Scan for the cell matching the given text and deliver its [X, Y] coordinate at center. 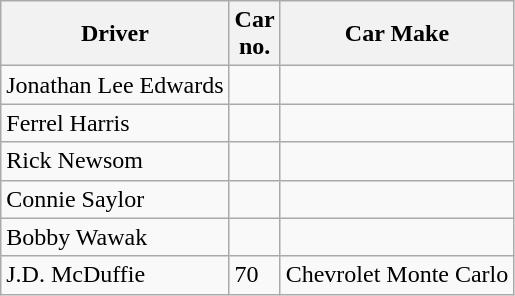
Rick Newsom [115, 161]
Ferrel Harris [115, 123]
Car Make [397, 34]
Bobby Wawak [115, 237]
Connie Saylor [115, 199]
Carno. [254, 34]
70 [254, 275]
Driver [115, 34]
Chevrolet Monte Carlo [397, 275]
J.D. McDuffie [115, 275]
Jonathan Lee Edwards [115, 85]
